Identify which cell holds the provided text, then report its [x, y] central coordinate. 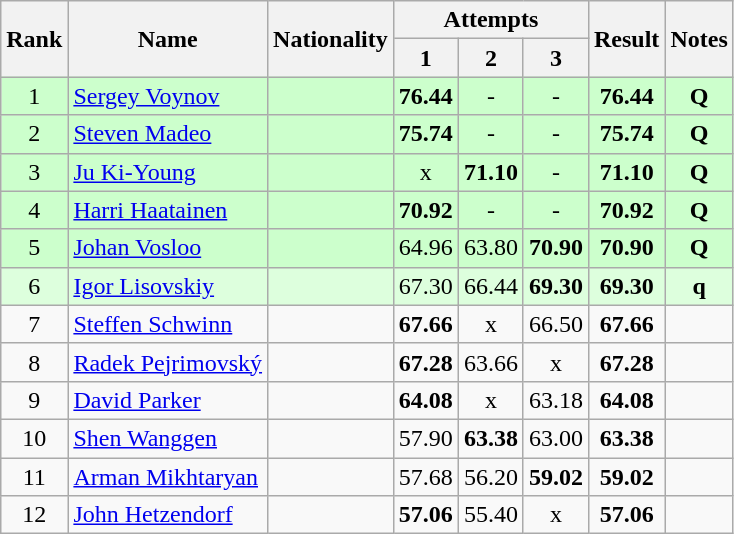
Nationality [331, 39]
9 [34, 400]
7 [34, 324]
Radek Pejrimovský [168, 362]
Sergey Voynov [168, 96]
Johan Vosloo [168, 248]
q [699, 286]
Arman Mikhtaryan [168, 477]
67.30 [426, 286]
Steven Madeo [168, 134]
63.80 [490, 248]
56.20 [490, 477]
63.18 [556, 400]
64.96 [426, 248]
Result [626, 39]
4 [34, 210]
63.00 [556, 438]
6 [34, 286]
66.44 [490, 286]
5 [34, 248]
66.50 [556, 324]
David Parker [168, 400]
10 [34, 438]
11 [34, 477]
55.40 [490, 515]
8 [34, 362]
63.66 [490, 362]
Steffen Schwinn [168, 324]
Harri Haatainen [168, 210]
Ju Ki-Young [168, 172]
57.68 [426, 477]
Shen Wanggen [168, 438]
Name [168, 39]
Rank [34, 39]
57.90 [426, 438]
John Hetzendorf [168, 515]
Igor Lisovskiy [168, 286]
Attempts [490, 20]
12 [34, 515]
Notes [699, 39]
